Extract the (X, Y) coordinate from the center of the cell holding the provided text.  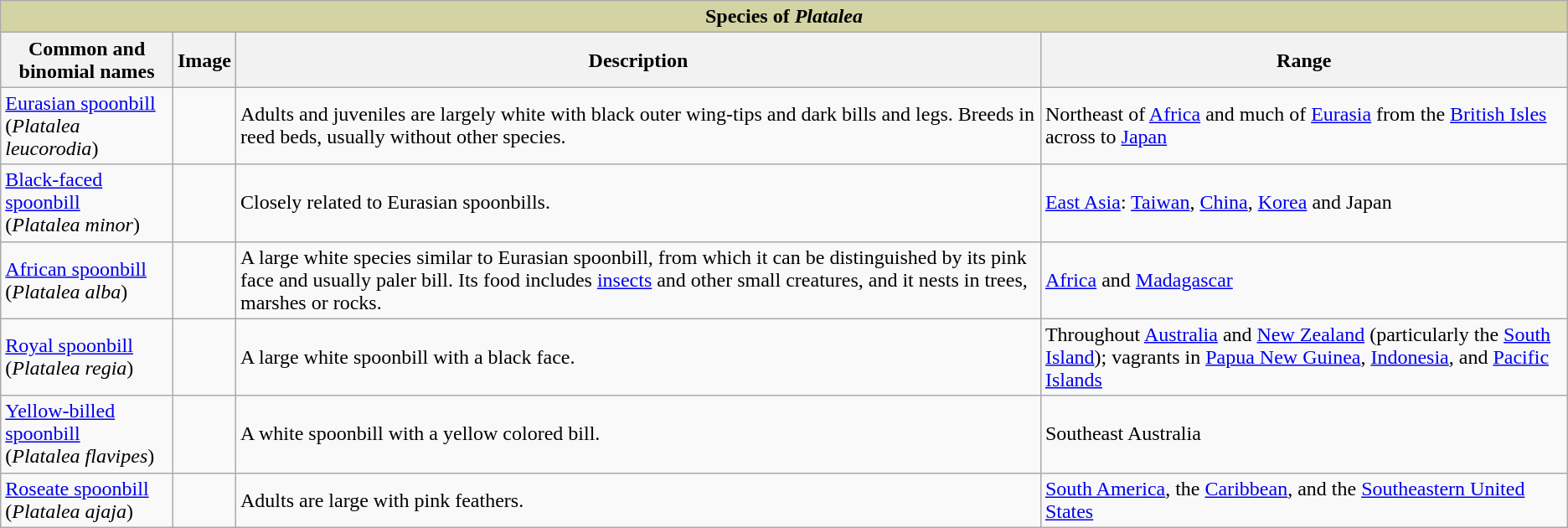
Roseate spoonbill(Platalea ajaja) (87, 500)
A large white spoonbill with a black face. (638, 357)
Species of Platalea (784, 17)
Eurasian spoonbill(Platalea leucorodia) (87, 126)
Southeast Australia (1303, 434)
Image (204, 60)
African spoonbill(Platalea alba) (87, 280)
Throughout Australia and New Zealand (particularly the South Island); vagrants in Papua New Guinea, Indonesia, and Pacific Islands (1303, 357)
A white spoonbill with a yellow colored bill. (638, 434)
Range (1303, 60)
Common and binomial names (87, 60)
Royal spoonbill(Platalea regia) (87, 357)
Adults and juveniles are largely white with black outer wing-tips and dark bills and legs. Breeds in reed beds, usually without other species. (638, 126)
Closely related to Eurasian spoonbills. (638, 203)
Africa and Madagascar (1303, 280)
Northeast of Africa and much of Eurasia from the British Isles across to Japan (1303, 126)
Black-faced spoonbill(Platalea minor) (87, 203)
East Asia: Taiwan, China, Korea and Japan (1303, 203)
South America, the Caribbean, and the Southeastern United States (1303, 500)
Yellow-billed spoonbill(Platalea flavipes) (87, 434)
Description (638, 60)
Adults are large with pink feathers. (638, 500)
